Output the [X, Y] coordinate of the center of the cell containing the given text.  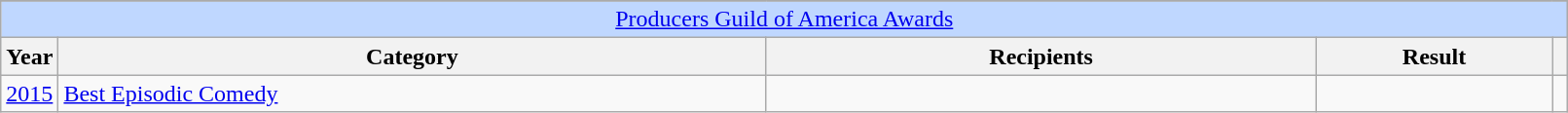
Best Episodic Comedy [413, 94]
Year [29, 56]
Recipients [1041, 56]
Result [1434, 56]
Producers Guild of America Awards [784, 19]
2015 [29, 94]
Category [413, 56]
